Extract the [x, y] coordinate from the center of the cell holding the provided text.  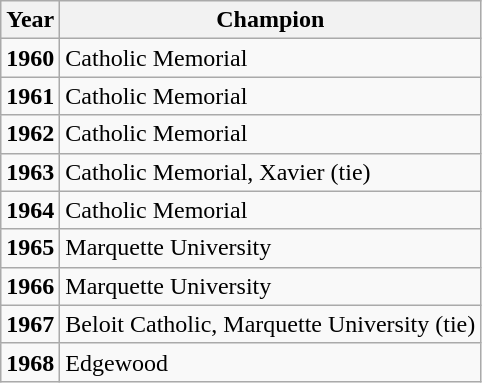
1968 [30, 362]
Beloit Catholic, Marquette University (tie) [270, 324]
1963 [30, 172]
1962 [30, 134]
Edgewood [270, 362]
1967 [30, 324]
1964 [30, 210]
Catholic Memorial, Xavier (tie) [270, 172]
1961 [30, 96]
Year [30, 20]
1960 [30, 58]
1966 [30, 286]
Champion [270, 20]
1965 [30, 248]
